Identify which cell holds the provided text, then report its [X, Y] central coordinate. 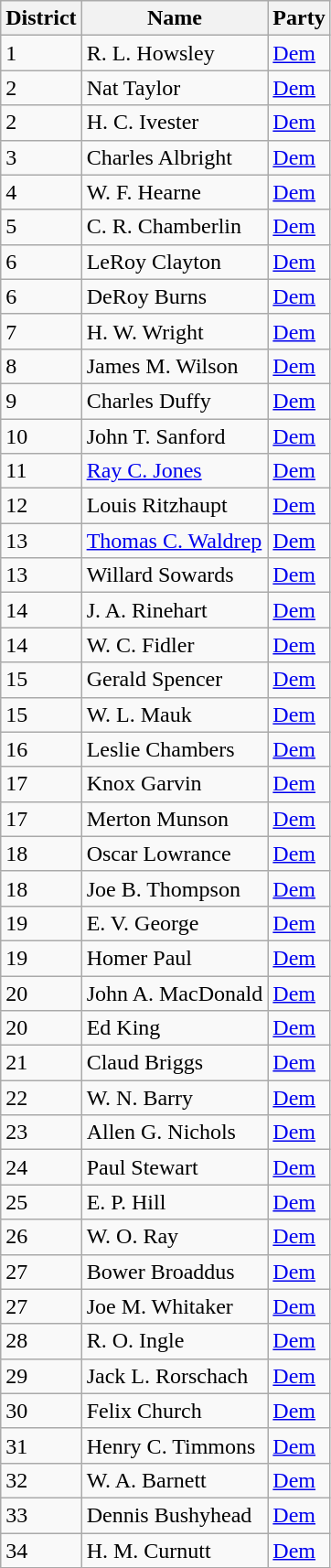
Merton Munson [175, 819]
W. A. Barnett [175, 1480]
Joe B. Thompson [175, 888]
12 [41, 506]
R. L. Howsley [175, 53]
32 [41, 1480]
Bower Broaddus [175, 1272]
J. A. Rinehart [175, 610]
H. W. Wright [175, 331]
Ed King [175, 1028]
District [41, 18]
W. L. Mauk [175, 714]
9 [41, 401]
Joe M. Whitaker [175, 1306]
33 [41, 1515]
8 [41, 366]
25 [41, 1202]
Leslie Chambers [175, 749]
16 [41, 749]
30 [41, 1411]
Louis Ritzhaupt [175, 506]
7 [41, 331]
5 [41, 227]
W. F. Hearne [175, 192]
W. O. Ray [175, 1237]
11 [41, 471]
Paul Stewart [175, 1167]
Knox Garvin [175, 784]
R. O. Ingle [175, 1341]
3 [41, 157]
W. C. Fidler [175, 645]
4 [41, 192]
Nat Taylor [175, 88]
W. N. Barry [175, 1098]
26 [41, 1237]
Party [299, 18]
Felix Church [175, 1411]
Claud Briggs [175, 1063]
29 [41, 1376]
H. C. Ivester [175, 123]
LeRoy Clayton [175, 262]
31 [41, 1445]
22 [41, 1098]
Willard Sowards [175, 575]
34 [41, 1551]
Allen G. Nichols [175, 1133]
Gerald Spencer [175, 680]
Charles Albright [175, 157]
E. P. Hill [175, 1202]
E. V. George [175, 923]
Ray C. Jones [175, 471]
1 [41, 53]
Dennis Bushyhead [175, 1515]
28 [41, 1341]
23 [41, 1133]
H. M. Curnutt [175, 1551]
Charles Duffy [175, 401]
Oscar Lowrance [175, 854]
Thomas C. Waldrep [175, 541]
Homer Paul [175, 958]
Name [175, 18]
21 [41, 1063]
Jack L. Rorschach [175, 1376]
24 [41, 1167]
James M. Wilson [175, 366]
DeRoy Burns [175, 296]
John T. Sanford [175, 436]
10 [41, 436]
John A. MacDonald [175, 993]
Henry C. Timmons [175, 1445]
C. R. Chamberlin [175, 227]
